Identify which cell holds the provided text, then report its (x, y) central coordinate. 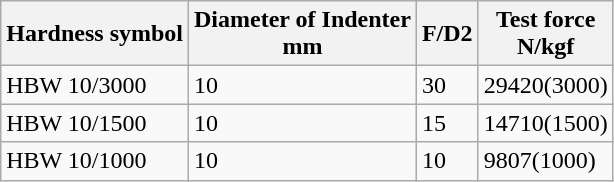
29420(3000) (546, 85)
HBW 10/1000 (95, 161)
HBW 10/1500 (95, 123)
F/D2 (447, 34)
30 (447, 85)
14710(1500) (546, 123)
Hardness symbol (95, 34)
15 (447, 123)
9807(1000) (546, 161)
Test forceN/kgf (546, 34)
Diameter of Indentermm (303, 34)
HBW 10/3000 (95, 85)
